Output the [X, Y] coordinate of the center of the cell containing the given text.  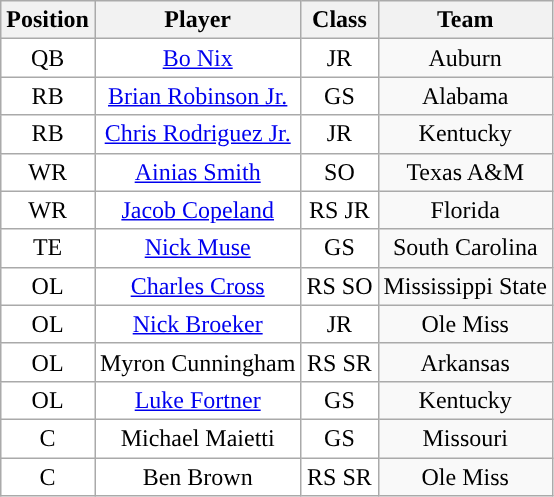
Ben Brown [197, 477]
Chris Rodriguez Jr. [197, 134]
Team [465, 20]
SO [340, 172]
Ainias Smith [197, 172]
Class [340, 20]
Charles Cross [197, 286]
Bo Nix [197, 58]
Position [48, 20]
Luke Fortner [197, 400]
Missouri [465, 438]
QB [48, 58]
Player [197, 20]
South Carolina [465, 248]
Nick Muse [197, 248]
TE [48, 248]
Arkansas [465, 362]
Michael Maietti [197, 438]
Florida [465, 210]
Auburn [465, 58]
Myron Cunningham [197, 362]
Jacob Copeland [197, 210]
Mississippi State [465, 286]
RS JR [340, 210]
RS SO [340, 286]
Alabama [465, 96]
Nick Broeker [197, 324]
Brian Robinson Jr. [197, 96]
Texas A&M [465, 172]
